Extract the [x, y] coordinate from the center of the cell holding the provided text.  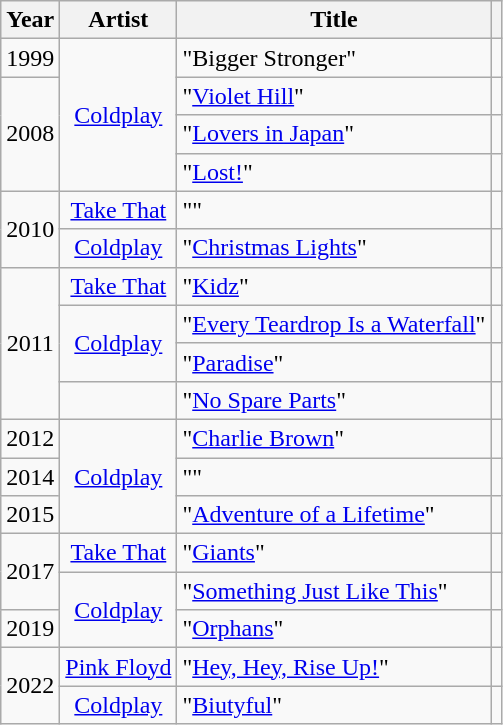
Artist [118, 20]
2010 [30, 229]
"Giants" [334, 553]
2008 [30, 134]
"No Spare Parts" [334, 400]
"Lovers in Japan" [334, 134]
2022 [30, 686]
1999 [30, 58]
"Hey, Hey, Rise Up!" [334, 667]
"Biutyful" [334, 705]
"Kidz" [334, 286]
Year [30, 20]
"Charlie Brown" [334, 438]
"Bigger Stronger" [334, 58]
"Paradise" [334, 362]
"Lost!" [334, 172]
2014 [30, 477]
"Adventure of a Lifetime" [334, 515]
Pink Floyd [118, 667]
"Christmas Lights" [334, 248]
"Violet Hill" [334, 96]
2011 [30, 343]
"Orphans" [334, 629]
"Something Just Like This" [334, 591]
"Every Teardrop Is a Waterfall" [334, 324]
2015 [30, 515]
2019 [30, 629]
Title [334, 20]
2012 [30, 438]
2017 [30, 572]
